Locate the cell with the specified text and output its [X, Y] center coordinate. 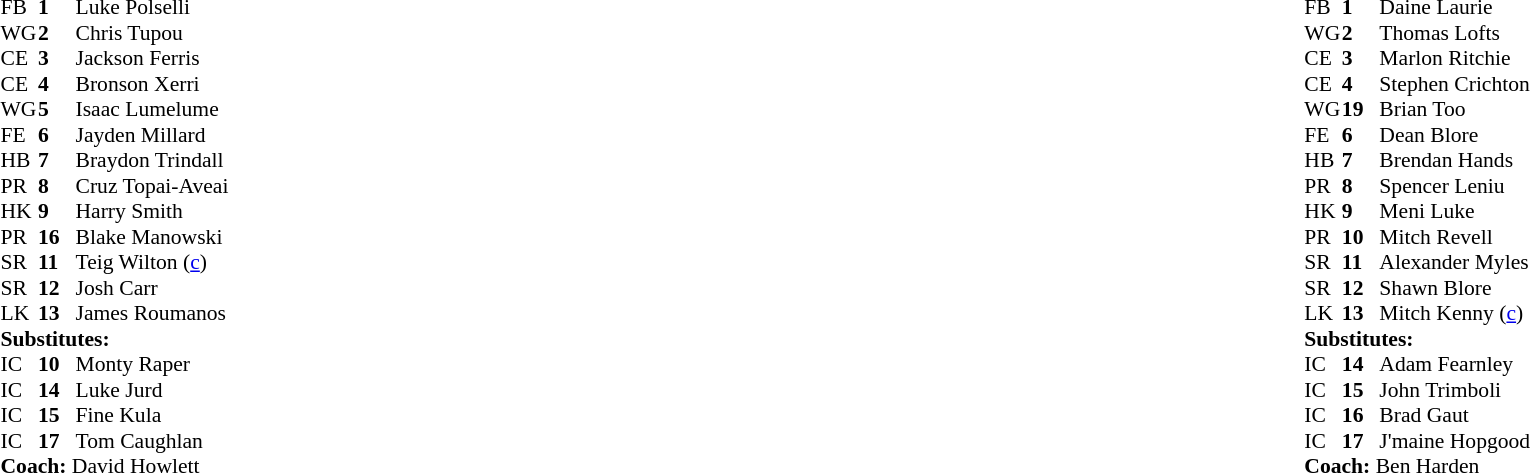
Harry Smith [152, 211]
Brendan Hands [1454, 161]
Jayden Millard [152, 135]
Thomas Lofts [1454, 33]
Josh Carr [152, 288]
Stephen Crichton [1454, 84]
Dean Blore [1454, 135]
Brian Too [1454, 109]
Blake Manowski [152, 237]
Braydon Trindall [152, 161]
Cruz Topai-Aveai [152, 186]
Fine Kula [152, 415]
Tom Caughlan [152, 441]
Bronson Xerri [152, 84]
Monty Raper [152, 365]
Luke Jurd [152, 390]
Chris Tupou [152, 33]
Adam Fearnley [1454, 365]
Alexander Myles [1454, 263]
Mitch Kenny (c) [1454, 313]
19 [1361, 109]
James Roumanos [152, 313]
J'maine Hopgood [1454, 441]
Jackson Ferris [152, 59]
Shawn Blore [1454, 288]
John Trimboli [1454, 390]
Isaac Lumelume [152, 109]
Mitch Revell [1454, 237]
Teig Wilton (c) [152, 263]
5 [57, 109]
Spencer Leniu [1454, 186]
Marlon Ritchie [1454, 59]
Meni Luke [1454, 211]
Brad Gaut [1454, 415]
